Extract the [X, Y] coordinate from the center of the cell holding the provided text.  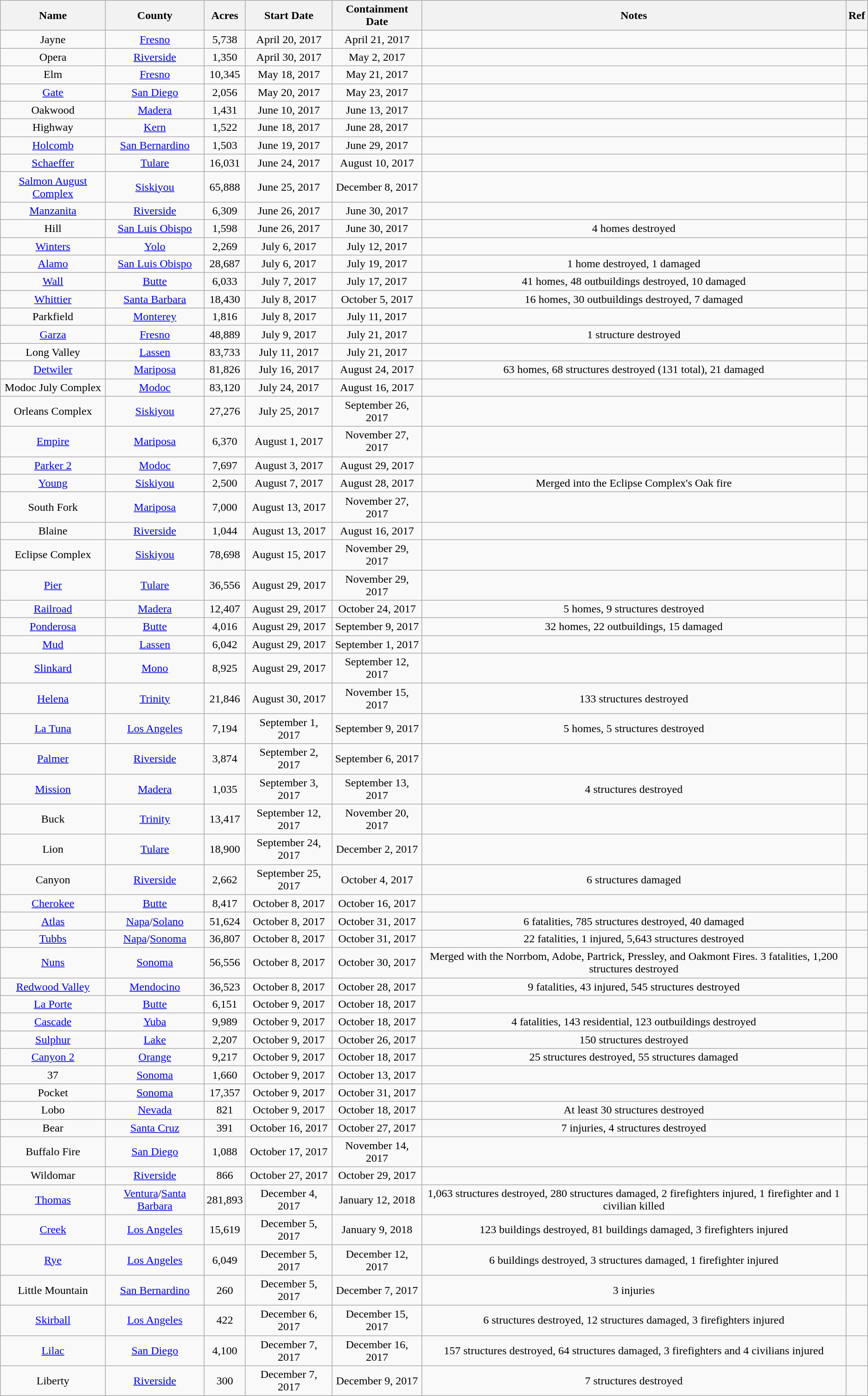
Thomas [53, 1200]
3 injuries [634, 1290]
December 12, 2017 [377, 1260]
21,846 [224, 699]
Acres [224, 16]
8,417 [224, 903]
June 13, 2017 [377, 110]
July 16, 2017 [288, 370]
1,598 [224, 228]
December 6, 2017 [288, 1320]
Start Date [288, 16]
Mission [53, 789]
281,893 [224, 1200]
12,407 [224, 609]
1,350 [224, 57]
July 19, 2017 [377, 264]
Wall [53, 282]
18,430 [224, 299]
Cascade [53, 1022]
June 10, 2017 [288, 110]
Lion [53, 849]
36,523 [224, 987]
1,035 [224, 789]
September 3, 2017 [288, 789]
June 18, 2017 [288, 128]
Monterey [155, 317]
Salmon August Complex [53, 187]
December 4, 2017 [288, 1200]
Canyon [53, 880]
Rye [53, 1260]
Cherokee [53, 903]
Buck [53, 819]
4 fatalities, 143 residential, 123 outbuildings destroyed [634, 1022]
2,207 [224, 1040]
15,619 [224, 1229]
Holcomb [53, 145]
Slinkard [53, 668]
7,194 [224, 728]
October 4, 2017 [377, 880]
October 29, 2017 [377, 1176]
422 [224, 1320]
Hill [53, 228]
Whittier [53, 299]
866 [224, 1176]
Merged with the Norrbom, Adobe, Partrick, Pressley, and Oakmont Fires. 3 fatalities, 1,200 structures destroyed [634, 962]
Orleans Complex [53, 411]
August 7, 2017 [288, 483]
7 injuries, 4 structures destroyed [634, 1128]
October 24, 2017 [377, 609]
32 homes, 22 outbuildings, 15 damaged [634, 627]
November 15, 2017 [377, 699]
La Tuna [53, 728]
Parkfield [53, 317]
28,687 [224, 264]
May 21, 2017 [377, 75]
Kern [155, 128]
78,698 [224, 555]
April 21, 2017 [377, 39]
6 fatalities, 785 structures destroyed, 40 damaged [634, 921]
Manzanita [53, 211]
La Porte [53, 1004]
Lake [155, 1040]
36,807 [224, 939]
16,031 [224, 163]
Detwiler [53, 370]
7,000 [224, 507]
6,309 [224, 211]
Eclipse Complex [53, 555]
September 13, 2017 [377, 789]
April 20, 2017 [288, 39]
June 29, 2017 [377, 145]
August 10, 2017 [377, 163]
Yolo [155, 246]
4 structures destroyed [634, 789]
Railroad [53, 609]
October 28, 2017 [377, 987]
Lilac [53, 1350]
4,016 [224, 627]
Orange [155, 1057]
June 19, 2017 [288, 145]
36,556 [224, 585]
December 2, 2017 [377, 849]
May 20, 2017 [288, 92]
16 homes, 30 outbuildings destroyed, 7 damaged [634, 299]
83,733 [224, 352]
Garza [53, 335]
October 17, 2017 [288, 1152]
133 structures destroyed [634, 699]
Name [53, 16]
821 [224, 1110]
5 homes, 5 structures destroyed [634, 728]
260 [224, 1290]
Young [53, 483]
2,269 [224, 246]
Pocket [53, 1093]
1,660 [224, 1075]
August 15, 2017 [288, 555]
Skirball [53, 1320]
17,357 [224, 1093]
September 6, 2017 [377, 759]
December 15, 2017 [377, 1320]
County [155, 16]
6,033 [224, 282]
May 18, 2017 [288, 75]
South Fork [53, 507]
Mono [155, 668]
1,044 [224, 531]
July 12, 2017 [377, 246]
157 structures destroyed, 64 structures damaged, 3 firefighters and 4 civilians injured [634, 1350]
2,662 [224, 880]
July 24, 2017 [288, 387]
December 9, 2017 [377, 1381]
56,556 [224, 962]
Yuba [155, 1022]
391 [224, 1128]
November 14, 2017 [377, 1152]
9 fatalities, 43 injured, 545 structures destroyed [634, 987]
1,503 [224, 145]
6 structures damaged [634, 880]
Napa/Sonoma [155, 939]
1,063 structures destroyed, 280 structures damaged, 2 firefighters injured, 1 firefighter and 1 civilian killed [634, 1200]
December 8, 2017 [377, 187]
6,042 [224, 644]
August 3, 2017 [288, 465]
2,500 [224, 483]
June 28, 2017 [377, 128]
Blaine [53, 531]
Empire [53, 442]
December 16, 2017 [377, 1350]
48,889 [224, 335]
Ref [857, 16]
Alamo [53, 264]
Tubbs [53, 939]
September 25, 2017 [288, 880]
83,120 [224, 387]
October 30, 2017 [377, 962]
6,151 [224, 1004]
Long Valley [53, 352]
Gate [53, 92]
5,738 [224, 39]
Winters [53, 246]
6 buildings destroyed, 3 structures damaged, 1 firefighter injured [634, 1260]
Santa Cruz [155, 1128]
Wildomar [53, 1176]
65,888 [224, 187]
Ponderosa [53, 627]
Highway [53, 128]
9,217 [224, 1057]
August 28, 2017 [377, 483]
13,417 [224, 819]
Creek [53, 1229]
Containment Date [377, 16]
1,088 [224, 1152]
1,431 [224, 110]
81,826 [224, 370]
Little Mountain [53, 1290]
June 25, 2017 [288, 187]
Palmer [53, 759]
October 5, 2017 [377, 299]
150 structures destroyed [634, 1040]
October 13, 2017 [377, 1075]
Elm [53, 75]
Schaeffer [53, 163]
January 12, 2018 [377, 1200]
Bear [53, 1128]
Napa/Solano [155, 921]
Lobo [53, 1110]
May 23, 2017 [377, 92]
41 homes, 48 outbuildings destroyed, 10 damaged [634, 282]
Liberty [53, 1381]
22 fatalities, 1 injured, 5,643 structures destroyed [634, 939]
Sulphur [53, 1040]
July 9, 2017 [288, 335]
June 24, 2017 [288, 163]
6 structures destroyed, 12 structures damaged, 3 firefighters injured [634, 1320]
August 24, 2017 [377, 370]
37 [53, 1075]
Opera [53, 57]
Jayne [53, 39]
1 home destroyed, 1 damaged [634, 264]
Parker 2 [53, 465]
27,276 [224, 411]
Oakwood [53, 110]
9,989 [224, 1022]
3,874 [224, 759]
8,925 [224, 668]
September 26, 2017 [377, 411]
6,049 [224, 1260]
Helena [53, 699]
5 homes, 9 structures destroyed [634, 609]
Santa Barbara [155, 299]
August 1, 2017 [288, 442]
Ventura/Santa Barbara [155, 1200]
25 structures destroyed, 55 structures damaged [634, 1057]
Merged into the Eclipse Complex's Oak fire [634, 483]
Nuns [53, 962]
4 homes destroyed [634, 228]
October 26, 2017 [377, 1040]
Modoc July Complex [53, 387]
7,697 [224, 465]
Buffalo Fire [53, 1152]
May 2, 2017 [377, 57]
18,900 [224, 849]
10,345 [224, 75]
51,624 [224, 921]
1,816 [224, 317]
300 [224, 1381]
January 9, 2018 [377, 1229]
1 structure destroyed [634, 335]
6,370 [224, 442]
November 20, 2017 [377, 819]
July 7, 2017 [288, 282]
Mud [53, 644]
63 homes, 68 structures destroyed (131 total), 21 damaged [634, 370]
Canyon 2 [53, 1057]
Mendocino [155, 987]
7 structures destroyed [634, 1381]
July 25, 2017 [288, 411]
Notes [634, 16]
123 buildings destroyed, 81 buildings damaged, 3 firefighters injured [634, 1229]
1,522 [224, 128]
Atlas [53, 921]
At least 30 structures destroyed [634, 1110]
April 30, 2017 [288, 57]
August 30, 2017 [288, 699]
September 24, 2017 [288, 849]
Pier [53, 585]
2,056 [224, 92]
September 2, 2017 [288, 759]
Nevada [155, 1110]
Redwood Valley [53, 987]
July 17, 2017 [377, 282]
4,100 [224, 1350]
